From the cell containing the given text, extract its center point as [x, y] coordinate. 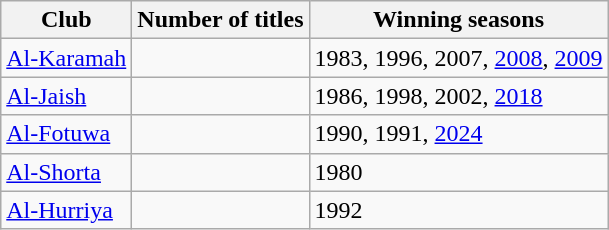
1990, 1991, 2024 [458, 134]
1986, 1998, 2002, 2018 [458, 96]
Al-Hurriya [66, 210]
Al-Fotuwa [66, 134]
Al-Jaish [66, 96]
Al-Shorta [66, 172]
Number of titles [220, 20]
Winning seasons [458, 20]
Club [66, 20]
1992 [458, 210]
1980 [458, 172]
Al-Karamah [66, 58]
1983, 1996, 2007, 2008, 2009 [458, 58]
